Search for the cell housing the specified text and yield its (X, Y) center coordinate. 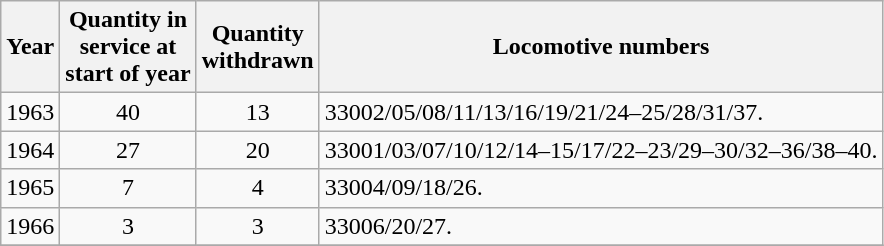
13 (258, 112)
7 (128, 188)
33006/20/27. (601, 226)
40 (128, 112)
4 (258, 188)
1963 (30, 112)
1966 (30, 226)
1965 (30, 188)
27 (128, 150)
33002/05/08/11/13/16/19/21/24–25/28/31/37. (601, 112)
Locomotive numbers (601, 47)
1964 (30, 150)
Year (30, 47)
20 (258, 150)
33001/03/07/10/12/14–15/17/22–23/29–30/32–36/38–40. (601, 150)
33004/09/18/26. (601, 188)
Quantity inservice at start of year (128, 47)
Quantitywithdrawn (258, 47)
